From the cell containing the given text, extract its center point as (x, y) coordinate. 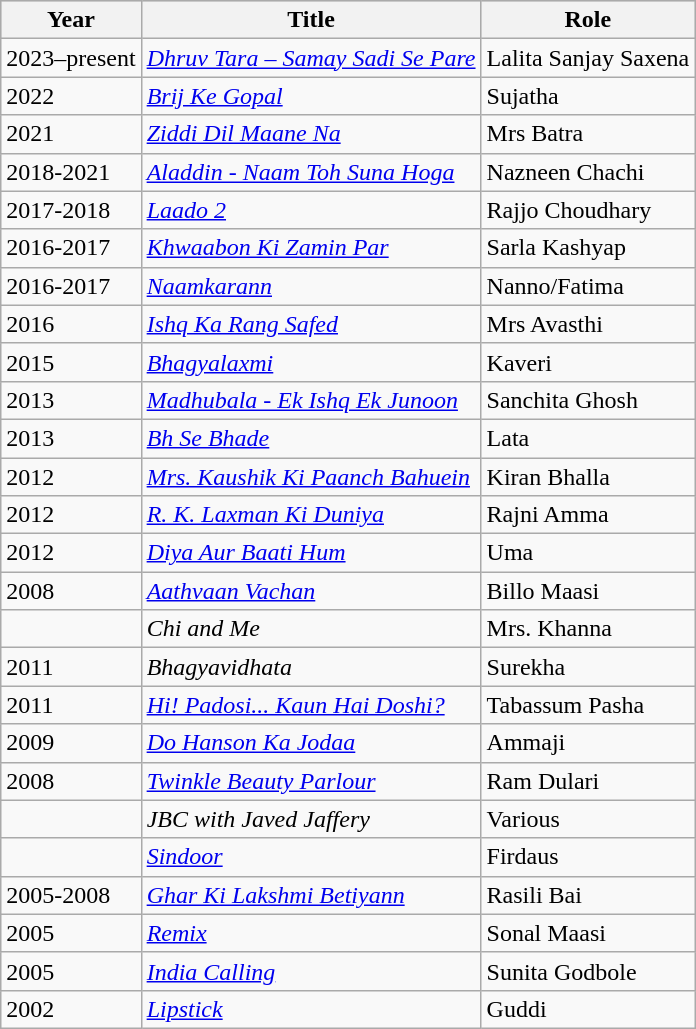
Mrs. Khanna (588, 629)
2016 (71, 324)
Bhagyalaxmi (311, 362)
2023–present (71, 58)
Mrs Batra (588, 134)
Billo Maasi (588, 591)
Ram Dulari (588, 781)
Firdaus (588, 857)
Bh Se Bhade (311, 438)
Khwaabon Ki Zamin Par (311, 248)
Sarla Kashyap (588, 248)
Ghar Ki Lakshmi Betiyann (311, 895)
Mrs. Kaushik Ki Paanch Bahuein (311, 477)
Diya Aur Baati Hum (311, 553)
Nazneen Chachi (588, 172)
Lipstick (311, 1009)
Surekha (588, 667)
2005-2008 (71, 895)
Do Hanson Ka Jodaa (311, 743)
2021 (71, 134)
Ishq Ka Rang Safed (311, 324)
Kaveri (588, 362)
Hi! Padosi... Kaun Hai Doshi? (311, 705)
2015 (71, 362)
Sanchita Ghosh (588, 400)
Lata (588, 438)
Uma (588, 553)
Year (71, 20)
2002 (71, 1009)
Various (588, 819)
Role (588, 20)
Dhruv Tara – Samay Sadi Se Pare (311, 58)
Ziddi Dil Maane Na (311, 134)
Madhubala - Ek Ishq Ek Junoon (311, 400)
Guddi (588, 1009)
Remix (311, 933)
Mrs Avasthi (588, 324)
Twinkle Beauty Parlour (311, 781)
Sujatha (588, 96)
2017-2018 (71, 210)
Nanno/Fatima (588, 286)
Bhagyavidhata (311, 667)
Laado 2 (311, 210)
Sunita Godbole (588, 971)
Aladdin - Naam Toh Suna Hoga (311, 172)
R. K. Laxman Ki Duniya (311, 515)
Sonal Maasi (588, 933)
2009 (71, 743)
Ammaji (588, 743)
Rajjo Choudhary (588, 210)
Tabassum Pasha (588, 705)
Naamkarann (311, 286)
Rasili Bai (588, 895)
2022 (71, 96)
Kiran Bhalla (588, 477)
Brij Ke Gopal (311, 96)
Title (311, 20)
Aathvaan Vachan (311, 591)
JBC with Javed Jaffery (311, 819)
Lalita Sanjay Saxena (588, 58)
Rajni Amma (588, 515)
Sindoor (311, 857)
2018-2021 (71, 172)
India Calling (311, 971)
Chi and Me (311, 629)
